Return the [X, Y] coordinate for the center point of the cell that contains the specified text.  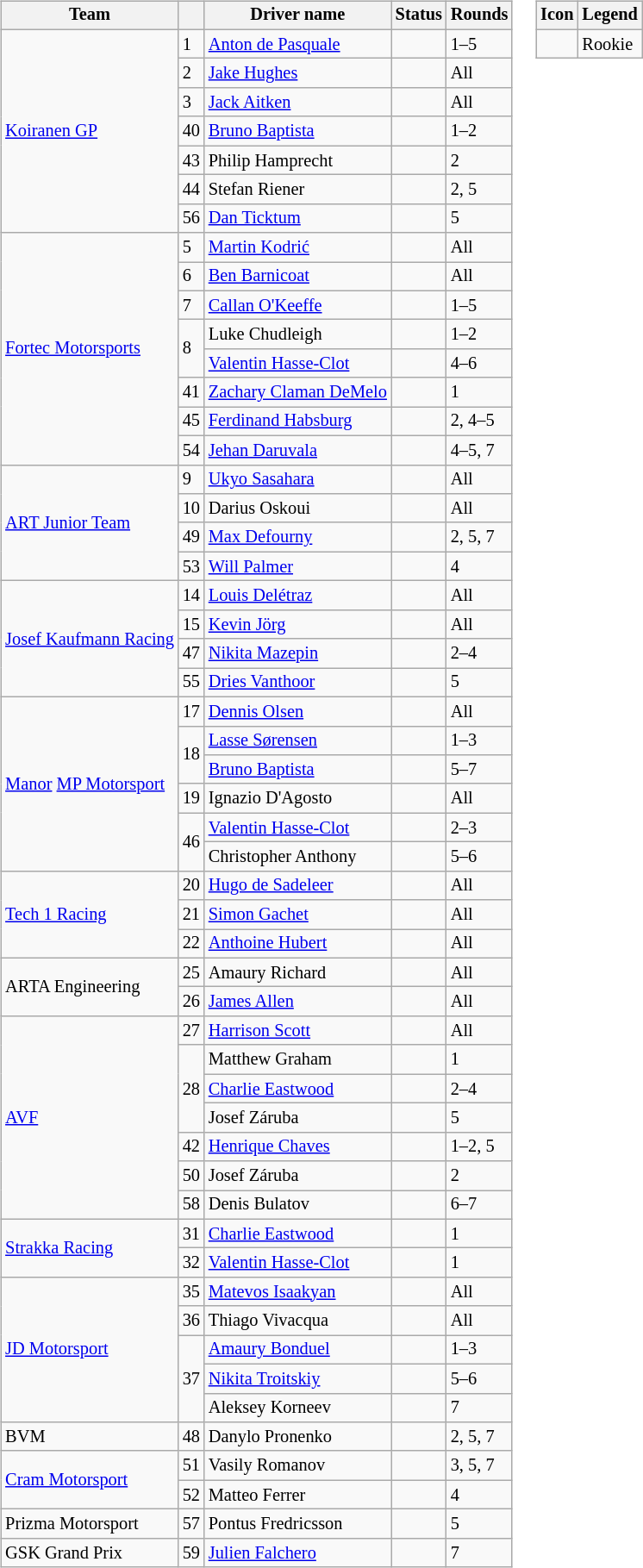
Ukyo Sasahara [298, 479]
50 [191, 1176]
JD Motorsport [90, 1350]
Simon Gachet [298, 915]
1–2, 5 [479, 1146]
ARTA Engineering [90, 986]
44 [191, 190]
Denis Bulatov [298, 1205]
59 [191, 1552]
Jake Hughes [298, 73]
Callan O'Keeffe [298, 305]
Martin Kodrić [298, 247]
8 [191, 348]
35 [191, 1292]
17 [191, 711]
Ben Barnicoat [298, 277]
48 [191, 1437]
49 [191, 537]
5–7 [479, 770]
Julien Falchero [298, 1552]
ART Junior Team [90, 522]
2, 5 [479, 190]
Icon [557, 16]
52 [191, 1495]
Manor MP Motorsport [90, 784]
Ferdinand Habsburg [298, 422]
Jack Aitken [298, 103]
3, 5, 7 [479, 1465]
40 [191, 131]
32 [191, 1263]
25 [191, 972]
Kevin Jörg [298, 624]
Jehan Daruvala [298, 450]
Legend [609, 16]
Hugo de Sadeleer [298, 885]
15 [191, 624]
Rookie [609, 44]
43 [191, 160]
41 [191, 392]
Henrique Chaves [298, 1146]
Prizma Motorsport [90, 1524]
20 [191, 885]
Lasse Sørensen [298, 740]
31 [191, 1234]
Tech 1 Racing [90, 914]
Darius Oskoui [298, 509]
21 [191, 915]
9 [191, 479]
Dennis Olsen [298, 711]
Louis Delétraz [298, 596]
Philip Hamprecht [298, 160]
Anton de Pasquale [298, 44]
6 [191, 277]
Will Palmer [298, 566]
3 [191, 103]
Nikita Troitskiy [298, 1378]
Danylo Pronenko [298, 1437]
55 [191, 683]
Harrison Scott [298, 1031]
Zachary Claman DeMelo [298, 392]
Matthew Graham [298, 1059]
Amaury Bonduel [298, 1350]
37 [191, 1379]
28 [191, 1088]
54 [191, 450]
2–3 [479, 828]
Anthoine Hubert [298, 944]
Thiago Vivacqua [298, 1321]
53 [191, 566]
4–5, 7 [479, 450]
GSK Grand Prix [90, 1552]
58 [191, 1205]
26 [191, 1002]
57 [191, 1524]
19 [191, 798]
36 [191, 1321]
27 [191, 1031]
Nikita Mazepin [298, 653]
2, 4–5 [479, 422]
Aleksey Korneev [298, 1408]
22 [191, 944]
6–7 [479, 1205]
Josef Kaufmann Racing [90, 640]
BVM [90, 1437]
Vasily Romanov [298, 1465]
AVF [90, 1118]
Ignazio D'Agosto [298, 798]
42 [191, 1146]
Team [90, 16]
56 [191, 218]
Dan Ticktum [298, 218]
James Allen [298, 1002]
Matevos Isaakyan [298, 1292]
Pontus Fredricsson [298, 1524]
Fortec Motorsports [90, 348]
Status [419, 16]
Christopher Anthony [298, 857]
Strakka Racing [90, 1248]
Dries Vanthoor [298, 683]
Luke Chudleigh [298, 334]
Stefan Riener [298, 190]
Cram Motorsport [90, 1479]
14 [191, 596]
4–6 [479, 364]
18 [191, 755]
Amaury Richard [298, 972]
Driver name [298, 16]
46 [191, 841]
47 [191, 653]
10 [191, 509]
Rounds [479, 16]
Koiranen GP [90, 131]
Max Defourny [298, 537]
51 [191, 1465]
45 [191, 422]
Matteo Ferrer [298, 1495]
